From the cell containing the given text, extract its center point as (x, y) coordinate. 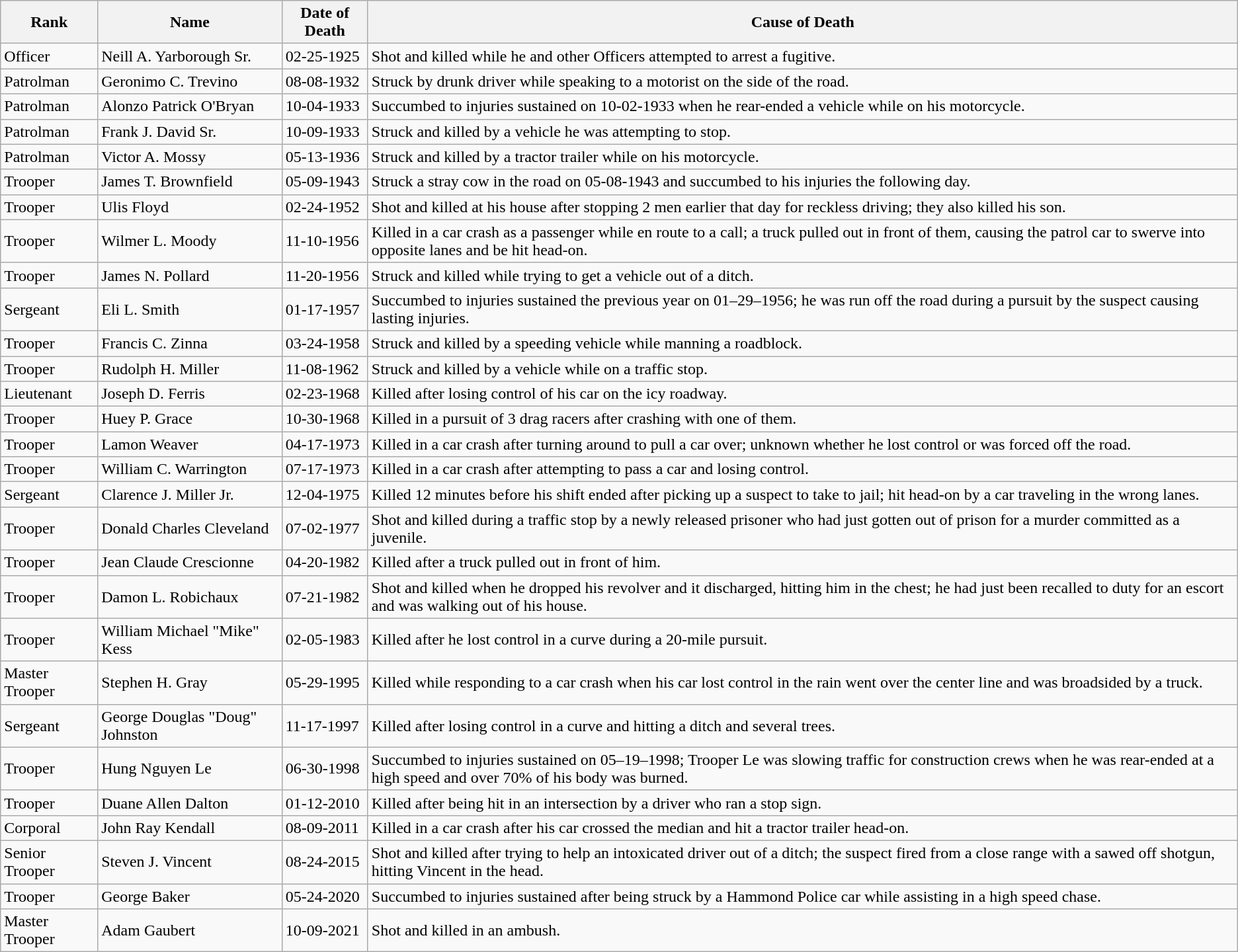
Francis C. Zinna (190, 343)
Cause of Death (803, 22)
Huey P. Grace (190, 419)
James N. Pollard (190, 275)
06-30-1998 (325, 768)
Hung Nguyen Le (190, 768)
Steven J. Vincent (190, 862)
Killed after losing control in a curve and hitting a ditch and several trees. (803, 726)
Shot and killed during a traffic stop by a newly released prisoner who had just gotten out of prison for a murder committed as a juvenile. (803, 529)
William C. Warrington (190, 469)
05-13-1936 (325, 157)
Joseph D. Ferris (190, 394)
James T. Brownfield (190, 182)
Killed after he lost control in a curve during a 20-mile pursuit. (803, 640)
Frank J. David Sr. (190, 132)
Struck and killed while trying to get a vehicle out of a ditch. (803, 275)
04-20-1982 (325, 563)
10-30-1968 (325, 419)
Corporal (49, 828)
Geronimo C. Trevino (190, 81)
Lieutenant (49, 394)
Shot and killed in an ambush. (803, 931)
William Michael "Mike" Kess (190, 640)
Adam Gaubert (190, 931)
George Baker (190, 896)
Struck by drunk driver while speaking to a motorist on the side of the road. (803, 81)
Lamon Weaver (190, 444)
Stephen H. Gray (190, 682)
Ulis Floyd (190, 207)
Senior Trooper (49, 862)
Clarence J. Miller Jr. (190, 495)
Officer (49, 56)
07-02-1977 (325, 529)
02-24-1952 (325, 207)
11-20-1956 (325, 275)
Jean Claude Crescionne (190, 563)
05-09-1943 (325, 182)
Killed while responding to a car crash when his car lost control in the rain went over the center line and was broadsided by a truck. (803, 682)
Rudolph H. Miller (190, 368)
08-08-1932 (325, 81)
Struck and killed by a vehicle while on a traffic stop. (803, 368)
Name (190, 22)
Killed after being hit in an intersection by a driver who ran a stop sign. (803, 803)
Killed after losing control of his car on the icy roadway. (803, 394)
02-05-1983 (325, 640)
Killed in a pursuit of 3 drag racers after crashing with one of them. (803, 419)
Succumbed to injuries sustained on 10-02-1933 when he rear-ended a vehicle while on his motorcycle. (803, 106)
04-17-1973 (325, 444)
Date of Death (325, 22)
Neill A. Yarborough Sr. (190, 56)
Struck and killed by a tractor trailer while on his motorcycle. (803, 157)
07-17-1973 (325, 469)
Rank (49, 22)
George Douglas "Doug" Johnston (190, 726)
Killed in a car crash after his car crossed the median and hit a tractor trailer head-on. (803, 828)
11-08-1962 (325, 368)
Succumbed to injuries sustained the previous year on 01–29–1956; he was run off the road during a pursuit by the suspect causing lasting injuries. (803, 309)
10-04-1933 (325, 106)
02-23-1968 (325, 394)
11-10-1956 (325, 241)
05-24-2020 (325, 896)
Donald Charles Cleveland (190, 529)
03-24-1958 (325, 343)
Killed after a truck pulled out in front of him. (803, 563)
Struck and killed by a speeding vehicle while manning a roadblock. (803, 343)
Victor A. Mossy (190, 157)
12-04-1975 (325, 495)
Killed in a car crash after attempting to pass a car and losing control. (803, 469)
Shot and killed at his house after stopping 2 men earlier that day for reckless driving; they also killed his son. (803, 207)
08-24-2015 (325, 862)
Killed in a car crash after turning around to pull a car over; unknown whether he lost control or was forced off the road. (803, 444)
05-29-1995 (325, 682)
02-25-1925 (325, 56)
Duane Allen Dalton (190, 803)
Eli L. Smith (190, 309)
10-09-1933 (325, 132)
01-17-1957 (325, 309)
Alonzo Patrick O'Bryan (190, 106)
John Ray Kendall (190, 828)
08-09-2011 (325, 828)
Succumbed to injuries sustained after being struck by a Hammond Police car while assisting in a high speed chase. (803, 896)
07-21-1982 (325, 596)
Wilmer L. Moody (190, 241)
Killed 12 minutes before his shift ended after picking up a suspect to take to jail; hit head-on by a car traveling in the wrong lanes. (803, 495)
Damon L. Robichaux (190, 596)
01-12-2010 (325, 803)
Struck a stray cow in the road on 05-08-1943 and succumbed to his injuries the following day. (803, 182)
Struck and killed by a vehicle he was attempting to stop. (803, 132)
Shot and killed while he and other Officers attempted to arrest a fugitive. (803, 56)
10-09-2021 (325, 931)
11-17-1997 (325, 726)
